Scan for the cell matching the given text and deliver its (X, Y) coordinate at center. 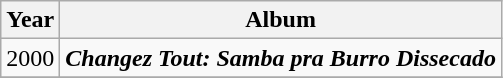
Changez Tout: Samba pra Burro Dissecado (281, 58)
Year (30, 20)
2000 (30, 58)
Album (281, 20)
